Return [X, Y] of the center of cell containing provided text 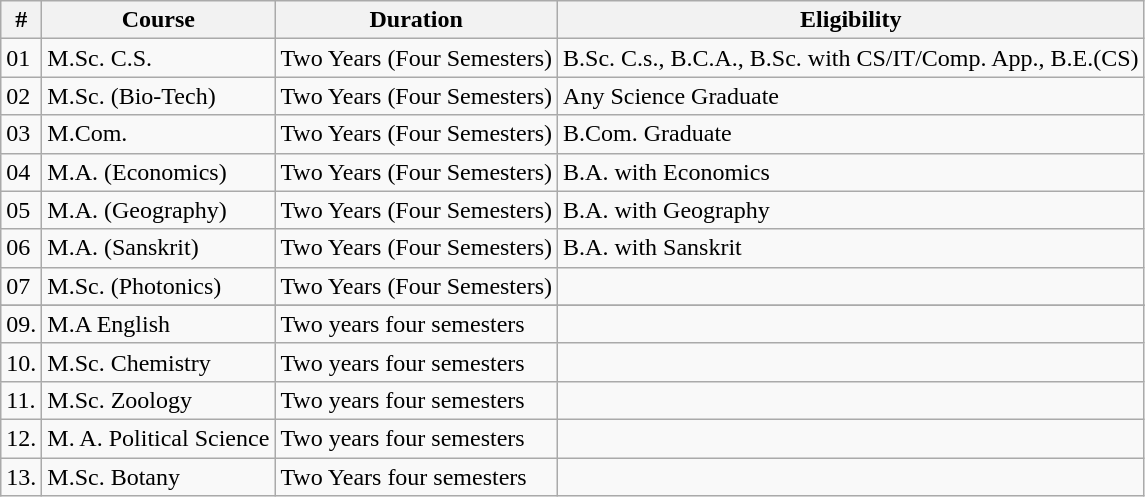
M.A. (Geography) [158, 210]
Duration [416, 20]
M.A. (Economics) [158, 172]
Any Science Graduate [851, 96]
B.A. with Economics [851, 172]
M.Sc. Botany [158, 477]
Eligibility [851, 20]
02 [22, 96]
12. [22, 438]
B.Com. Graduate [851, 134]
M.A. (Sanskrit) [158, 248]
04 [22, 172]
B.A. with Geography [851, 210]
01 [22, 58]
M.Sc. (Photonics) [158, 286]
07 [22, 286]
05 [22, 210]
11. [22, 400]
Two Years four semesters [416, 477]
06 [22, 248]
09. [22, 324]
M.Sc. Chemistry [158, 362]
B.A. with Sanskrit [851, 248]
B.Sc. C.s., B.C.A., B.Sc. with CS/IT/Comp. App., B.E.(CS) [851, 58]
M.Sc. (Bio-Tech) [158, 96]
M. A. Political Science [158, 438]
# [22, 20]
M.Sc. C.S. [158, 58]
Course [158, 20]
03 [22, 134]
10. [22, 362]
13. [22, 477]
M.A English [158, 324]
M.Sc. Zoology [158, 400]
M.Com. [158, 134]
